Capture the cell that displays the provided text and extract its [x, y] central coordinate. 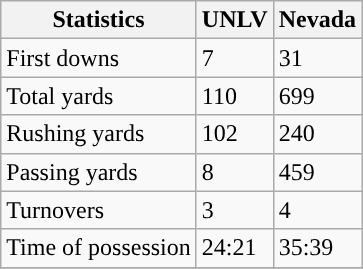
35:39 [317, 248]
Passing yards [99, 172]
102 [234, 134]
699 [317, 96]
240 [317, 134]
4 [317, 210]
459 [317, 172]
Nevada [317, 20]
Statistics [99, 20]
Turnovers [99, 210]
UNLV [234, 20]
110 [234, 96]
7 [234, 58]
First downs [99, 58]
24:21 [234, 248]
8 [234, 172]
Time of possession [99, 248]
3 [234, 210]
Rushing yards [99, 134]
31 [317, 58]
Total yards [99, 96]
